Capture the cell that displays the provided text and extract its [X, Y] central coordinate. 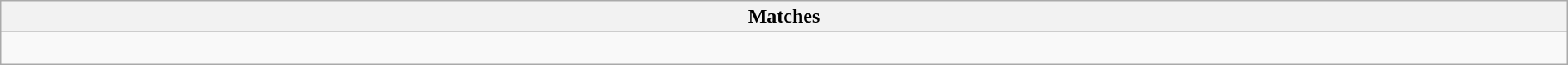
Matches [784, 17]
